Return the [x, y] coordinate for the center point of the cell that contains the specified text.  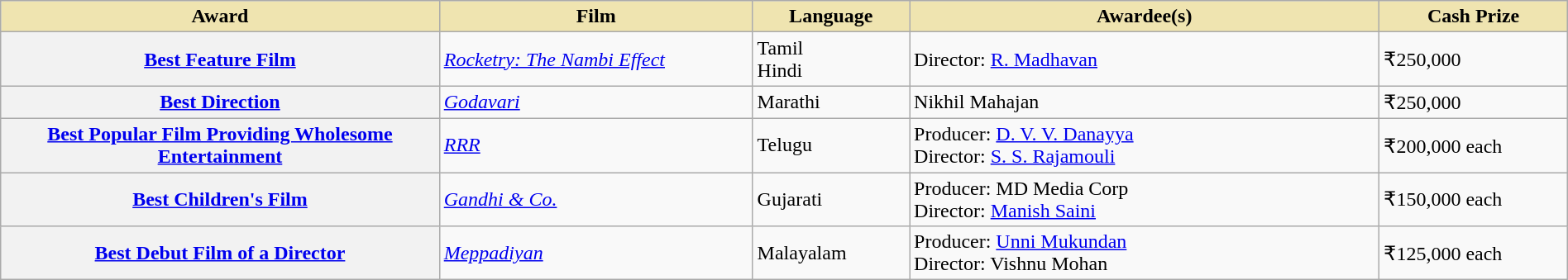
Best Feature Film [220, 59]
Best Direction [220, 102]
Godavari [595, 102]
Producer: Unni MukundanDirector: Vishnu Mohan [1145, 253]
Marathi [830, 102]
₹200,000 each [1474, 145]
Nikhil Mahajan [1145, 102]
₹150,000 each [1474, 198]
Best Popular Film Providing Wholesome Entertainment [220, 145]
Language [830, 17]
Best Debut Film of a Director [220, 253]
Producer: D. V. V. DanayyaDirector: S. S. Rajamouli [1145, 145]
Cash Prize [1474, 17]
₹125,000 each [1474, 253]
Meppadiyan [595, 253]
Malayalam [830, 253]
RRR [595, 145]
Gandhi & Co. [595, 198]
Best Children's Film [220, 198]
Producer: MD Media CorpDirector: Manish Saini [1145, 198]
Award [220, 17]
Film [595, 17]
Director: R. Madhavan [1145, 59]
Gujarati [830, 198]
Tamil Hindi [830, 59]
Telugu [830, 145]
Rocketry: The Nambi Effect [595, 59]
Awardee(s) [1145, 17]
